Identify which cell holds the provided text, then report its [X, Y] central coordinate. 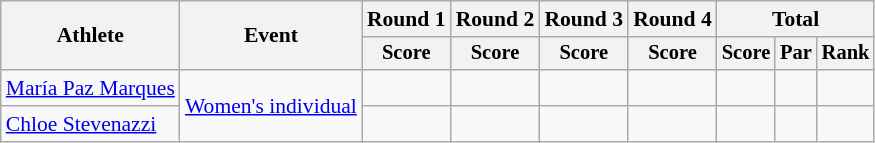
Athlete [90, 36]
Event [271, 36]
Round 4 [672, 19]
Round 1 [406, 19]
Women's individual [271, 106]
Round 3 [584, 19]
Rank [846, 54]
María Paz Marques [90, 88]
Chloe Stevenazzi [90, 124]
Round 2 [496, 19]
Par [796, 54]
Total [796, 19]
